Capture the cell that displays the provided text and extract its [X, Y] central coordinate. 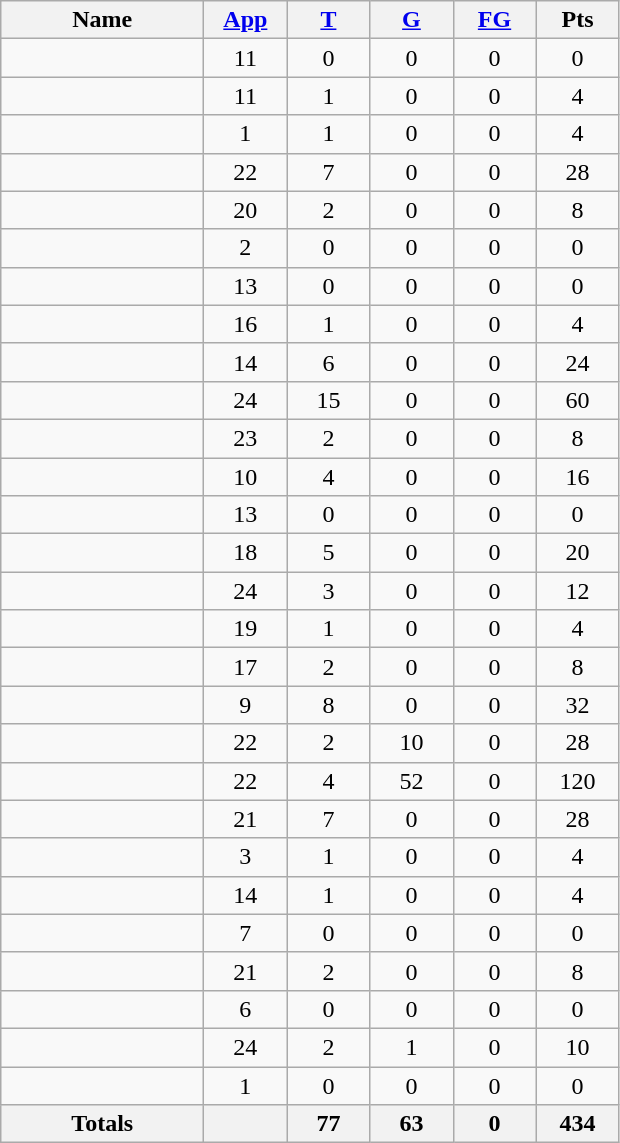
77 [328, 1124]
12 [578, 591]
60 [578, 400]
434 [578, 1124]
T [328, 20]
120 [578, 781]
23 [246, 438]
63 [412, 1124]
App [246, 20]
Totals [102, 1124]
5 [328, 553]
52 [412, 781]
Pts [578, 20]
9 [246, 705]
Name [102, 20]
18 [246, 553]
FG [494, 20]
17 [246, 667]
32 [578, 705]
G [412, 20]
19 [246, 629]
15 [328, 400]
